Search for the cell housing the specified text and yield its [x, y] center coordinate. 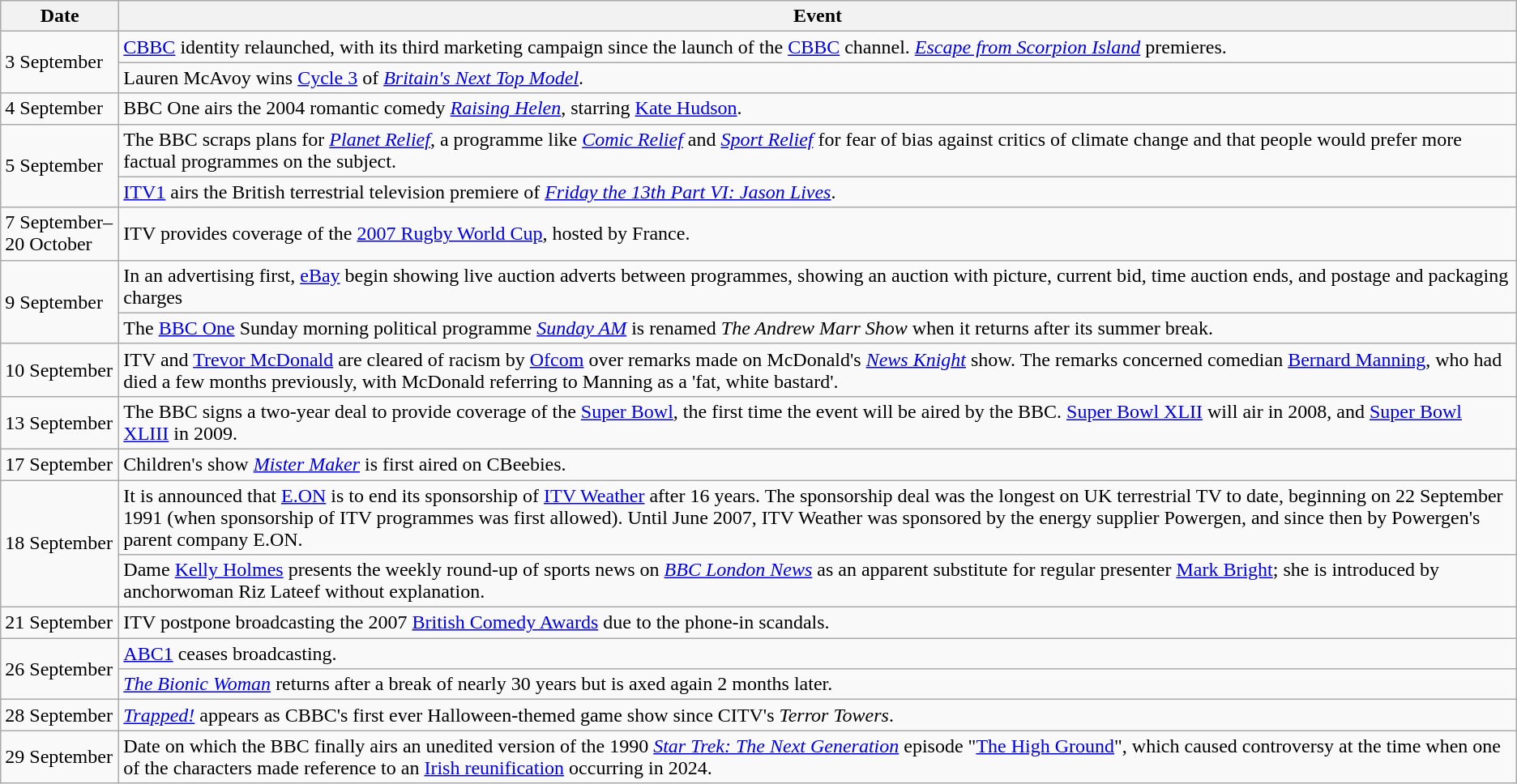
The Bionic Woman returns after a break of nearly 30 years but is axed again 2 months later. [818, 684]
Date [60, 16]
13 September [60, 423]
Event [818, 16]
CBBC identity relaunched, with its third marketing campaign since the launch of the CBBC channel. Escape from Scorpion Island premieres. [818, 47]
10 September [60, 369]
17 September [60, 464]
4 September [60, 109]
3 September [60, 62]
28 September [60, 715]
BBC One airs the 2004 romantic comedy Raising Helen, starring Kate Hudson. [818, 109]
29 September [60, 756]
26 September [60, 669]
ITV1 airs the British terrestrial television premiere of Friday the 13th Part VI: Jason Lives. [818, 192]
21 September [60, 623]
18 September [60, 543]
5 September [60, 165]
The BBC One Sunday morning political programme Sunday AM is renamed The Andrew Marr Show when it returns after its summer break. [818, 328]
9 September [60, 301]
Lauren McAvoy wins Cycle 3 of Britain's Next Top Model. [818, 78]
7 September–20 October [60, 233]
ITV postpone broadcasting the 2007 British Comedy Awards due to the phone-in scandals. [818, 623]
Children's show Mister Maker is first aired on CBeebies. [818, 464]
Trapped! appears as CBBC's first ever Halloween-themed game show since CITV's Terror Towers. [818, 715]
ABC1 ceases broadcasting. [818, 654]
ITV provides coverage of the 2007 Rugby World Cup, hosted by France. [818, 233]
